For the text-containing cell, return its midpoint in (x, y) coordinate format. 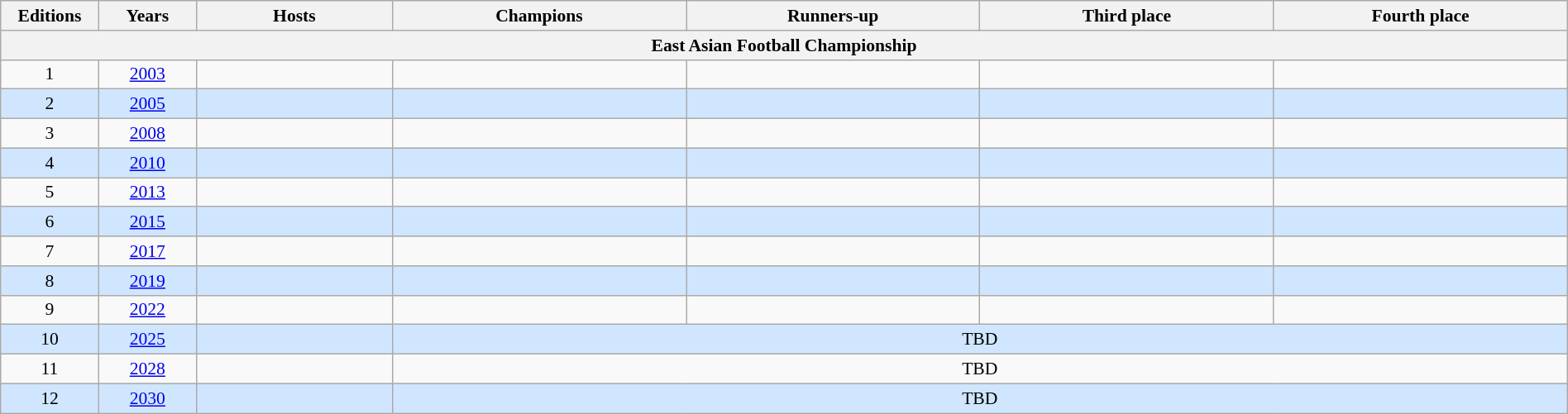
1 (50, 74)
Third place (1126, 16)
12 (50, 398)
4 (50, 163)
East Asian Football Championship (784, 45)
8 (50, 281)
6 (50, 222)
2 (50, 104)
2028 (147, 369)
9 (50, 310)
2005 (147, 104)
2010 (147, 163)
Editions (50, 16)
2017 (147, 251)
2019 (147, 281)
2003 (147, 74)
3 (50, 134)
11 (50, 369)
5 (50, 193)
2022 (147, 310)
7 (50, 251)
Runners-up (834, 16)
10 (50, 340)
2025 (147, 340)
2008 (147, 134)
Years (147, 16)
2030 (147, 398)
2013 (147, 193)
Champions (539, 16)
2015 (147, 222)
Fourth place (1421, 16)
Hosts (294, 16)
